Locate the cell with the specified text and output its [X, Y] center coordinate. 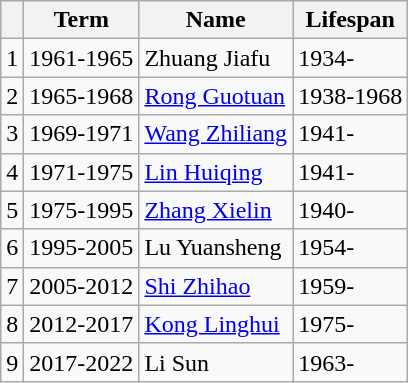
1934- [350, 58]
Li Sun [216, 362]
2012-2017 [82, 324]
Lu Yuansheng [216, 248]
Zhuang Jiafu [216, 58]
1963- [350, 362]
1940- [350, 210]
Rong Guotuan [216, 96]
Term [82, 20]
2 [12, 96]
2005-2012 [82, 286]
7 [12, 286]
8 [12, 324]
1975- [350, 324]
9 [12, 362]
Lifespan [350, 20]
1954- [350, 248]
1975-1995 [82, 210]
1938-1968 [350, 96]
1969-1971 [82, 134]
1 [12, 58]
1995-2005 [82, 248]
4 [12, 172]
Lin Huiqing [216, 172]
Wang Zhiliang [216, 134]
3 [12, 134]
1971-1975 [82, 172]
1961-1965 [82, 58]
Kong Linghui [216, 324]
Zhang Xielin [216, 210]
1959- [350, 286]
Name [216, 20]
5 [12, 210]
2017-2022 [82, 362]
6 [12, 248]
Shi Zhihao [216, 286]
1965-1968 [82, 96]
